Find where the given text appears and provide that cell's center as (x, y) coordinate. 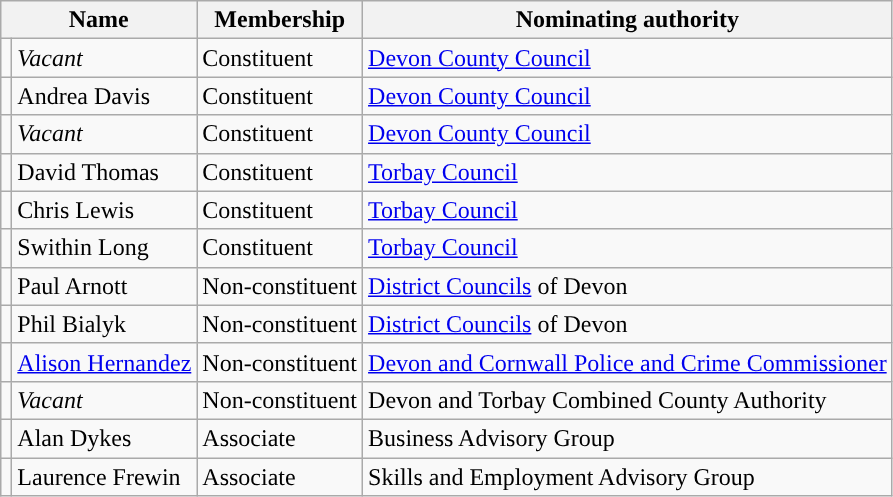
Paul Arnott (104, 286)
Chris Lewis (104, 210)
Devon and Cornwall Police and Crime Commissioner (628, 362)
Swithin Long (104, 248)
Alan Dykes (104, 438)
Name (99, 20)
Laurence Frewin (104, 477)
David Thomas (104, 172)
Phil Bialyk (104, 324)
Skills and Employment Advisory Group (628, 477)
Devon and Torbay Combined County Authority (628, 400)
Andrea Davis (104, 96)
Nominating authority (628, 20)
Alison Hernandez (104, 362)
Business Advisory Group (628, 438)
Membership (280, 20)
